Search for the cell housing the specified text and yield its (x, y) center coordinate. 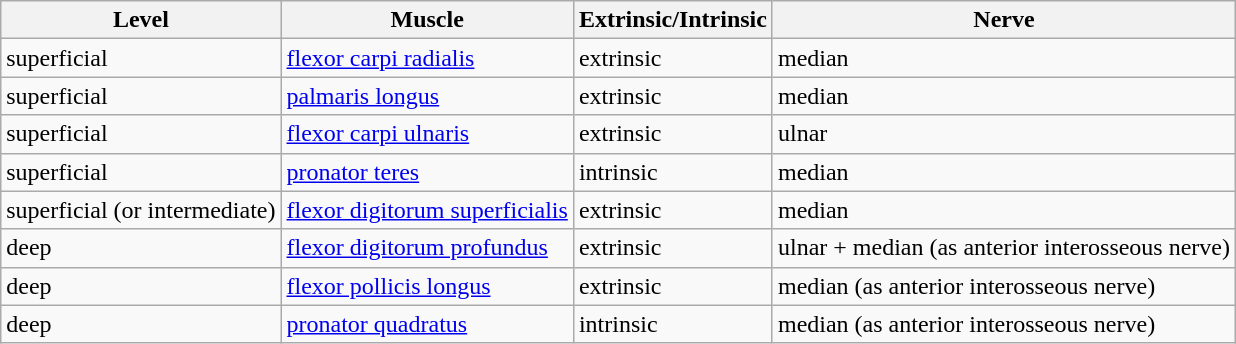
flexor carpi radialis (427, 58)
flexor digitorum superficialis (427, 210)
Muscle (427, 20)
flexor pollicis longus (427, 286)
flexor digitorum profundus (427, 248)
ulnar (1004, 134)
Extrinsic/Intrinsic (672, 20)
pronator quadratus (427, 324)
Nerve (1004, 20)
flexor carpi ulnaris (427, 134)
palmaris longus (427, 96)
Level (141, 20)
pronator teres (427, 172)
superficial (or intermediate) (141, 210)
ulnar + median (as anterior interosseous nerve) (1004, 248)
